Return (x, y) of the center of cell containing provided text 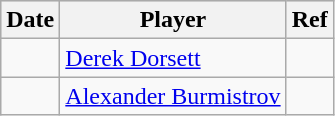
Player (173, 20)
Ref (310, 20)
Date (30, 20)
Derek Dorsett (173, 58)
Alexander Burmistrov (173, 96)
